Pinpoint the cell where the given text exists, returning its (X, Y) midpoint coordinate. 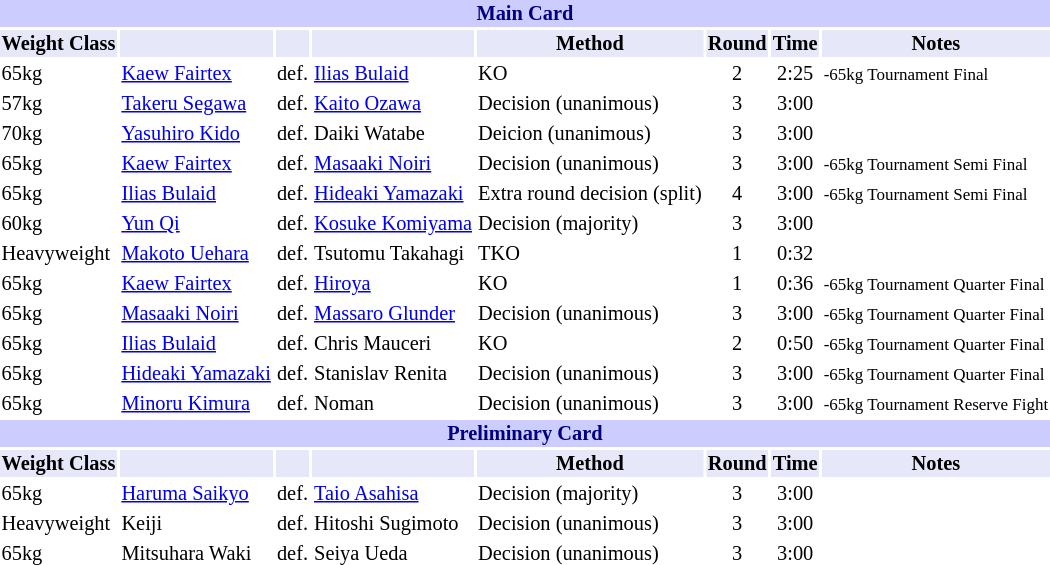
Daiki Watabe (394, 134)
Main Card (525, 14)
Noman (394, 404)
0:50 (795, 344)
-65kg Tournament Reserve Fight (936, 404)
0:32 (795, 254)
-65kg Tournament Final (936, 74)
60kg (58, 224)
Chris Mauceri (394, 344)
57kg (58, 104)
Haruma Saikyo (196, 494)
Massaro Glunder (394, 314)
Yun Qi (196, 224)
70kg (58, 134)
TKO (590, 254)
Takeru Segawa (196, 104)
Preliminary Card (525, 434)
Yasuhiro Kido (196, 134)
Taio Asahisa (394, 494)
Stanislav Renita (394, 374)
Hiroya (394, 284)
2:25 (795, 74)
Tsutomu Takahagi (394, 254)
Kaito Ozawa (394, 104)
Deicion (unanimous) (590, 134)
Keiji (196, 524)
Kosuke Komiyama (394, 224)
0:36 (795, 284)
4 (737, 194)
Minoru Kimura (196, 404)
Makoto Uehara (196, 254)
Hitoshi Sugimoto (394, 524)
Extra round decision (split) (590, 194)
